For the text-containing cell, return its midpoint in (x, y) coordinate format. 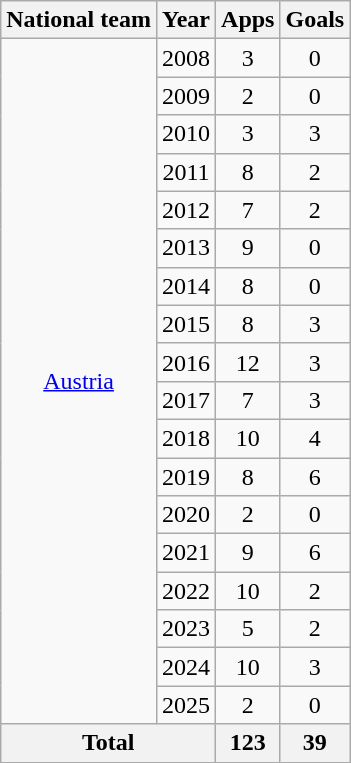
Year (186, 20)
39 (315, 743)
Goals (315, 20)
2008 (186, 58)
123 (248, 743)
2023 (186, 629)
2012 (186, 210)
2019 (186, 477)
2024 (186, 667)
2015 (186, 324)
5 (248, 629)
Austria (79, 382)
2020 (186, 515)
2014 (186, 286)
2013 (186, 248)
Total (108, 743)
2021 (186, 553)
12 (248, 362)
2018 (186, 438)
2010 (186, 134)
4 (315, 438)
2016 (186, 362)
2011 (186, 172)
2009 (186, 96)
2022 (186, 591)
2025 (186, 705)
National team (79, 20)
2017 (186, 400)
Apps (248, 20)
